Scan for the cell matching the given text and deliver its [X, Y] coordinate at center. 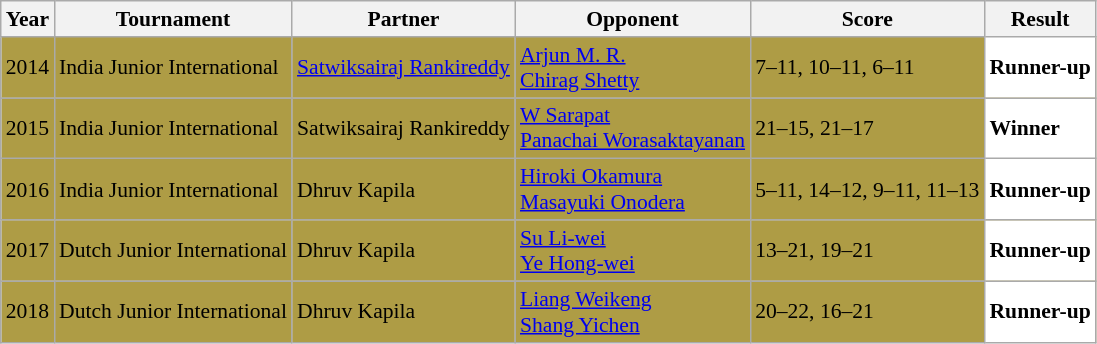
Opponent [632, 19]
Liang Weikeng Shang Yichen [632, 312]
Arjun M. R. Chirag Shetty [632, 68]
Score [867, 19]
Result [1040, 19]
2018 [28, 312]
Winner [1040, 128]
13–21, 19–21 [867, 250]
2014 [28, 68]
Partner [404, 19]
Tournament [173, 19]
W Sarapat Panachai Worasaktayanan [632, 128]
Hiroki Okamura Masayuki Onodera [632, 190]
2015 [28, 128]
21–15, 21–17 [867, 128]
5–11, 14–12, 9–11, 11–13 [867, 190]
7–11, 10–11, 6–11 [867, 68]
20–22, 16–21 [867, 312]
2016 [28, 190]
Su Li-wei Ye Hong-wei [632, 250]
Year [28, 19]
2017 [28, 250]
